Pinpoint the cell where the given text exists, returning its (X, Y) midpoint coordinate. 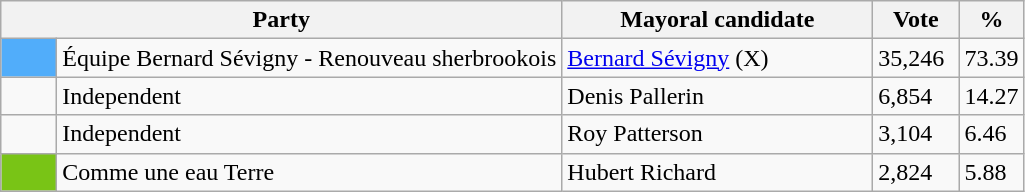
73.39 (992, 58)
% (992, 20)
Hubert Richard (718, 172)
3,104 (916, 134)
Party (282, 20)
Équipe Bernard Sévigny - Renouveau sherbrookois (310, 58)
14.27 (992, 96)
6.46 (992, 134)
Mayoral candidate (718, 20)
Vote (916, 20)
Bernard Sévigny (X) (718, 58)
Roy Patterson (718, 134)
5.88 (992, 172)
Denis Pallerin (718, 96)
2,824 (916, 172)
6,854 (916, 96)
Comme une eau Terre (310, 172)
35,246 (916, 58)
